Pinpoint the cell where the given text exists, returning its [X, Y] midpoint coordinate. 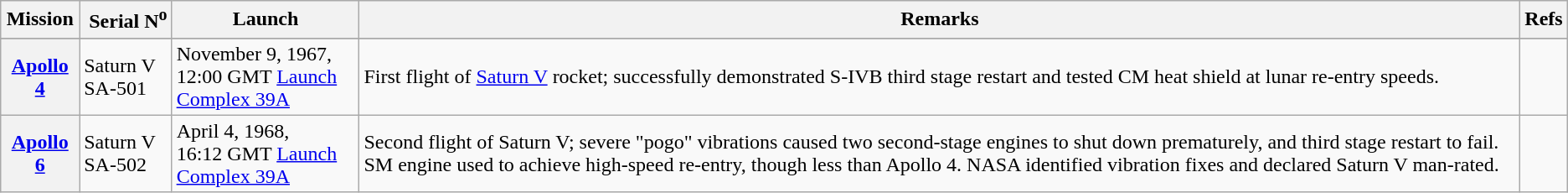
Apollo 4 [40, 76]
April 4, 1968,16:12 GMT Launch Complex 39A [266, 154]
Remarks [940, 20]
Mission [40, 20]
First flight of Saturn V rocket; successfully demonstrated S-IVB third stage restart and tested CM heat shield at lunar re-entry speeds. [940, 76]
November 9, 1967,12:00 GMT Launch Complex 39A [266, 76]
Launch [266, 20]
Apollo 6 [40, 154]
Saturn VSA-501 [126, 76]
Saturn VSA-502 [126, 154]
Refs [1544, 20]
Serial No [126, 20]
